For the text-containing cell, return its midpoint in (x, y) coordinate format. 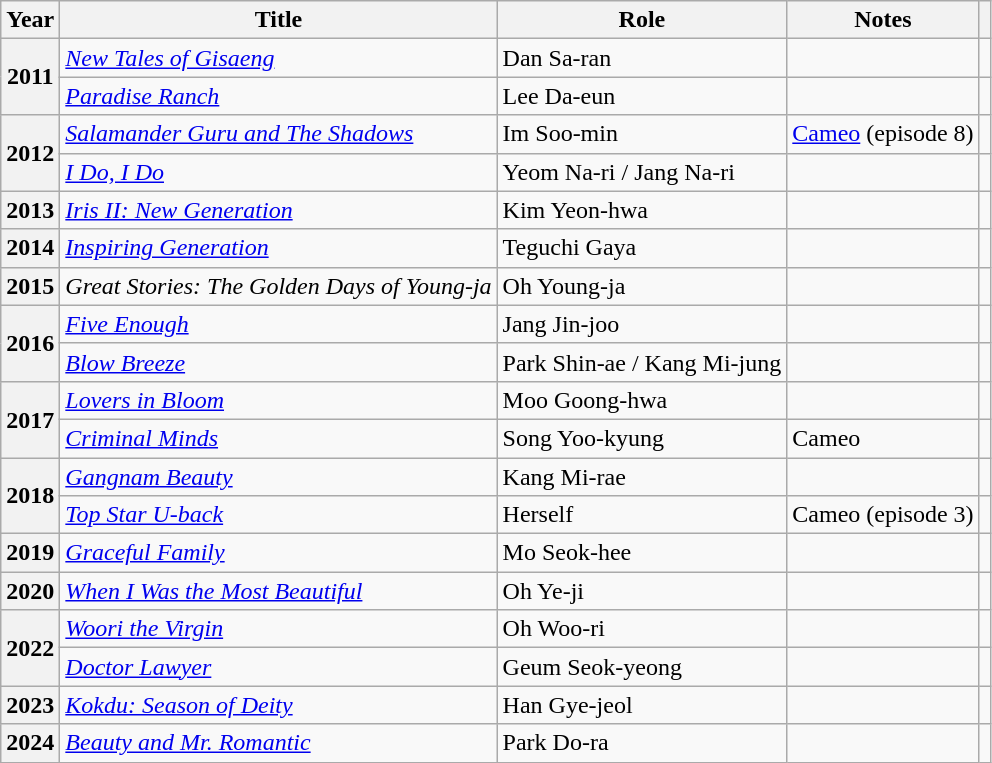
2013 (30, 210)
Notes (883, 20)
Role (642, 20)
Han Gye-jeol (642, 705)
I Do, I Do (278, 172)
Dan Sa-ran (642, 58)
Lovers in Bloom (278, 400)
Great Stories: The Golden Days of Young-ja (278, 286)
2016 (30, 343)
Kokdu: Season of Deity (278, 705)
Oh Young-ja (642, 286)
Gangnam Beauty (278, 477)
2017 (30, 419)
Herself (642, 515)
Woori the Virgin (278, 629)
Title (278, 20)
Park Do-ra (642, 743)
Beauty and Mr. Romantic (278, 743)
Kim Yeon-hwa (642, 210)
Song Yoo-kyung (642, 438)
Jang Jin-joo (642, 324)
Doctor Lawyer (278, 667)
2019 (30, 553)
Salamander Guru and The Shadows (278, 134)
When I Was the Most Beautiful (278, 591)
Moo Goong-hwa (642, 400)
2020 (30, 591)
Cameo (883, 438)
Criminal Minds (278, 438)
New Tales of Gisaeng (278, 58)
2018 (30, 496)
Oh Woo-ri (642, 629)
Kang Mi-rae (642, 477)
Cameo (episode 3) (883, 515)
2023 (30, 705)
Mo Seok-hee (642, 553)
Cameo (episode 8) (883, 134)
Graceful Family (278, 553)
2015 (30, 286)
2014 (30, 248)
Year (30, 20)
Top Star U-back (278, 515)
Teguchi Gaya (642, 248)
2022 (30, 648)
Lee Da-eun (642, 96)
Blow Breeze (278, 362)
Iris II: New Generation (278, 210)
Paradise Ranch (278, 96)
Geum Seok-yeong (642, 667)
2024 (30, 743)
2011 (30, 77)
2012 (30, 153)
Inspiring Generation (278, 248)
Five Enough (278, 324)
Im Soo-min (642, 134)
Park Shin-ae / Kang Mi-jung (642, 362)
Yeom Na-ri / Jang Na-ri (642, 172)
Oh Ye-ji (642, 591)
